Extract the (x, y) coordinate from the center of the cell holding the provided text.  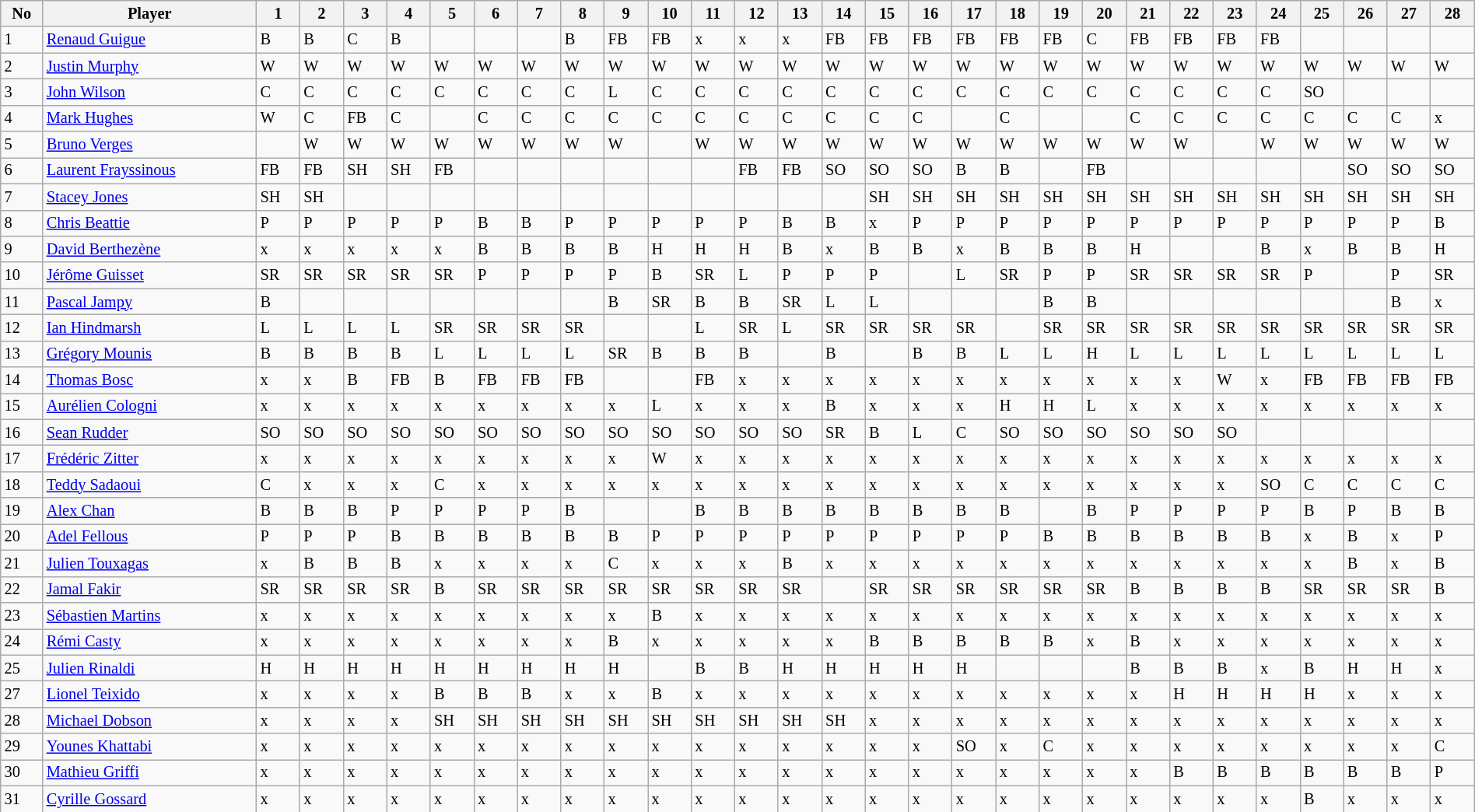
Stacey Jones (149, 197)
Cyrille Gossard (149, 799)
David Berthezène (149, 249)
Sébastien Martins (149, 615)
Bruno Verges (149, 145)
Sean Rudder (149, 432)
Renaud Guigue (149, 40)
Michael Dobson (149, 720)
Rémi Casty (149, 642)
Julien Rinaldi (149, 668)
29 (22, 747)
Laurent Frayssinous (149, 170)
Teddy Sadaoui (149, 485)
Grégory Mounis (149, 354)
31 (22, 799)
Mark Hughes (149, 118)
Lionel Teixido (149, 694)
26 (1365, 13)
Thomas Bosc (149, 380)
Jamal Fakir (149, 590)
Chris Beattie (149, 223)
Adel Fellous (149, 537)
Mathieu Griffi (149, 772)
No (22, 13)
Younes Khattabi (149, 747)
Jérôme Guisset (149, 275)
Aurélien Cologni (149, 406)
Ian Hindmarsh (149, 327)
Player (149, 13)
Julien Touxagas (149, 563)
Alex Chan (149, 511)
Justin Murphy (149, 66)
Pascal Jampy (149, 302)
Frédéric Zitter (149, 458)
30 (22, 772)
John Wilson (149, 92)
